Pinpoint the cell where the given text exists, returning its [X, Y] midpoint coordinate. 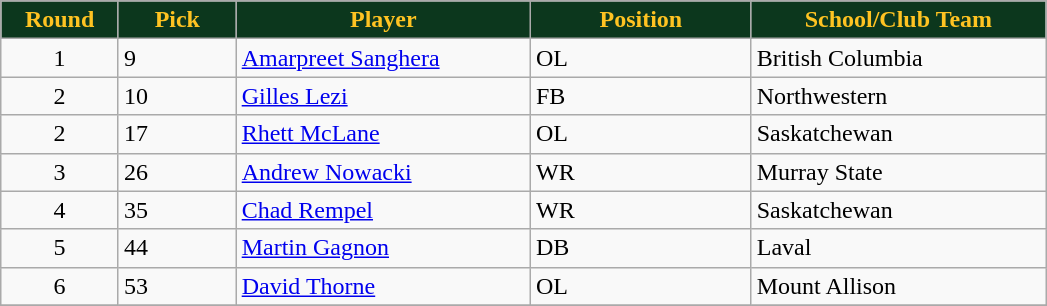
Position [640, 20]
Mount Allison [898, 286]
Gilles Lezi [383, 96]
Rhett McLane [383, 134]
44 [177, 248]
53 [177, 286]
Round [60, 20]
3 [60, 172]
Murray State [898, 172]
26 [177, 172]
6 [60, 286]
17 [177, 134]
Chad Rempel [383, 210]
Andrew Nowacki [383, 172]
Martin Gagnon [383, 248]
FB [640, 96]
Player [383, 20]
Pick [177, 20]
British Columbia [898, 58]
35 [177, 210]
1 [60, 58]
9 [177, 58]
10 [177, 96]
David Thorne [383, 286]
5 [60, 248]
DB [640, 248]
4 [60, 210]
Laval [898, 248]
Northwestern [898, 96]
Amarpreet Sanghera [383, 58]
School/Club Team [898, 20]
